Return the [x, y] coordinate for the center point of the cell that contains the specified text.  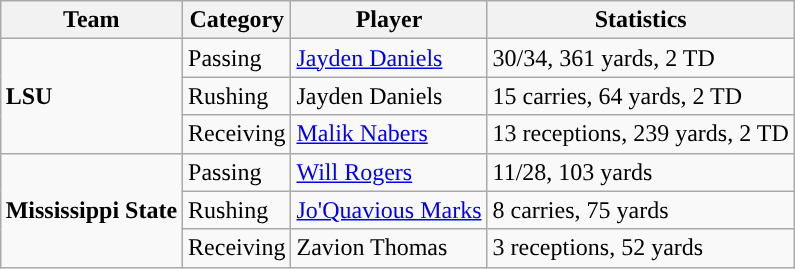
LSU [91, 96]
Statistics [640, 20]
Will Rogers [389, 172]
Zavion Thomas [389, 248]
Mississippi State [91, 210]
15 carries, 64 yards, 2 TD [640, 96]
Player [389, 20]
Jo'Quavious Marks [389, 210]
11/28, 103 yards [640, 172]
Team [91, 20]
Malik Nabers [389, 134]
Category [237, 20]
3 receptions, 52 yards [640, 248]
30/34, 361 yards, 2 TD [640, 58]
8 carries, 75 yards [640, 210]
13 receptions, 239 yards, 2 TD [640, 134]
